Extract the [X, Y] coordinate from the center of the cell holding the provided text.  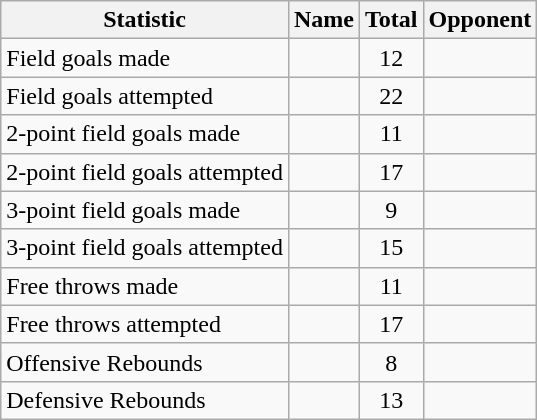
3-point field goals made [145, 210]
Offensive Rebounds [145, 362]
12 [391, 58]
15 [391, 248]
Statistic [145, 20]
2-point field goals made [145, 134]
Name [324, 20]
Defensive Rebounds [145, 400]
8 [391, 362]
Field goals made [145, 58]
Field goals attempted [145, 96]
22 [391, 96]
Opponent [480, 20]
2-point field goals attempted [145, 172]
13 [391, 400]
9 [391, 210]
Free throws made [145, 286]
Total [391, 20]
3-point field goals attempted [145, 248]
Free throws attempted [145, 324]
